Detect which cell encompasses the target text, then output its (x, y) center coordinate. 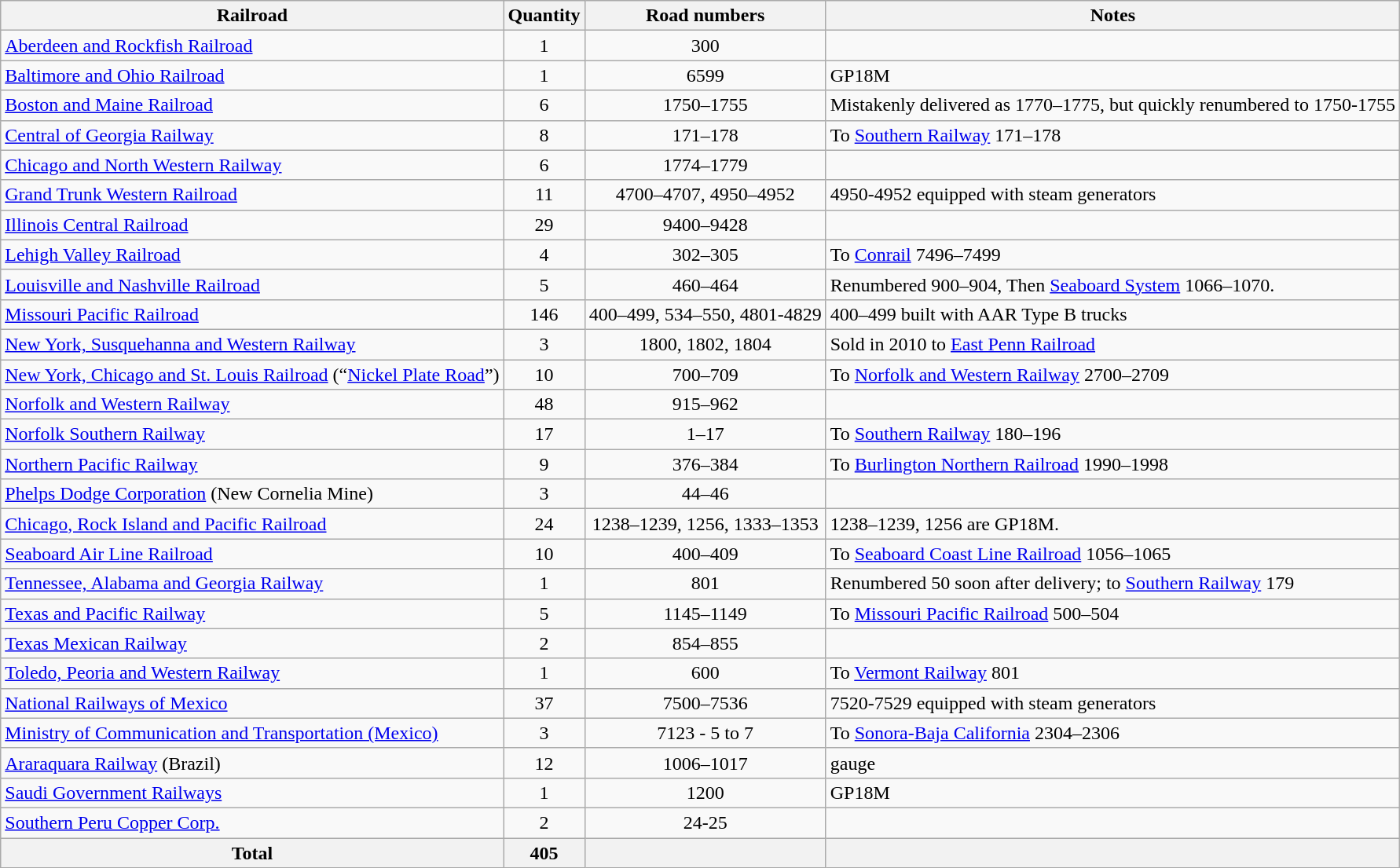
1238–1239, 1256 are GP18M. (1112, 524)
Tennessee, Alabama and Georgia Railway (252, 584)
Illinois Central Railroad (252, 225)
1800, 1802, 1804 (705, 344)
7500–7536 (705, 703)
4950-4952 equipped with steam generators (1112, 195)
460–464 (705, 284)
300 (705, 46)
National Railways of Mexico (252, 703)
376–384 (705, 464)
146 (544, 314)
4 (544, 255)
Baltimore and Ohio Railroad (252, 75)
Railroad (252, 16)
7520-7529 equipped with steam generators (1112, 703)
To Southern Railway 180–196 (1112, 434)
To Missouri Pacific Railroad 500–504 (1112, 613)
17 (544, 434)
Boston and Maine Railroad (252, 105)
1006–1017 (705, 763)
Road numbers (705, 16)
801 (705, 584)
9 (544, 464)
Renumbered 50 soon after delivery; to Southern Railway 179 (1112, 584)
Central of Georgia Railway (252, 135)
11 (544, 195)
Sold in 2010 to East Penn Railroad (1112, 344)
405 (544, 852)
8 (544, 135)
Texas and Pacific Railway (252, 613)
New York, Chicago and St. Louis Railroad (“Nickel Plate Road”) (252, 375)
Southern Peru Copper Corp. (252, 822)
9400–9428 (705, 225)
Toledo, Peoria and Western Railway (252, 673)
12 (544, 763)
Notes (1112, 16)
To Sonora-Baja California 2304–2306 (1112, 733)
302–305 (705, 255)
To Burlington Northern Railroad 1990–1998 (1112, 464)
400–499 built with AAR Type B trucks (1112, 314)
400–409 (705, 554)
Saudi Government Railways (252, 793)
gauge (1112, 763)
4700–4707, 4950–4952 (705, 195)
29 (544, 225)
44–46 (705, 494)
To Conrail 7496–7499 (1112, 255)
1145–1149 (705, 613)
1–17 (705, 434)
171–178 (705, 135)
Louisville and Nashville Railroad (252, 284)
1750–1755 (705, 105)
Northern Pacific Railway (252, 464)
Grand Trunk Western Railroad (252, 195)
Texas Mexican Railway (252, 643)
700–709 (705, 375)
Missouri Pacific Railroad (252, 314)
37 (544, 703)
24 (544, 524)
1200 (705, 793)
1238–1239, 1256, 1333–1353 (705, 524)
Norfolk and Western Railway (252, 405)
915–962 (705, 405)
400–499, 534–550, 4801-4829 (705, 314)
Total (252, 852)
Chicago and North Western Railway (252, 165)
Araraquara Railway (Brazil) (252, 763)
To Vermont Railway 801 (1112, 673)
Lehigh Valley Railroad (252, 255)
To Norfolk and Western Railway 2700–2709 (1112, 375)
854–855 (705, 643)
7123 - 5 to 7 (705, 733)
6599 (705, 75)
48 (544, 405)
Renumbered 900–904, Then Seaboard System 1066–1070. (1112, 284)
To Seaboard Coast Line Railroad 1056–1065 (1112, 554)
Quantity (544, 16)
Phelps Dodge Corporation (New Cornelia Mine) (252, 494)
Ministry of Communication and Transportation (Mexico) (252, 733)
600 (705, 673)
Mistakenly delivered as 1770–1775, but quickly renumbered to 1750-1755 (1112, 105)
Aberdeen and Rockfish Railroad (252, 46)
24-25 (705, 822)
Seaboard Air Line Railroad (252, 554)
To Southern Railway 171–178 (1112, 135)
Norfolk Southern Railway (252, 434)
New York, Susquehanna and Western Railway (252, 344)
1774–1779 (705, 165)
Chicago, Rock Island and Pacific Railroad (252, 524)
